For the text-containing cell, return its midpoint in (X, Y) coordinate format. 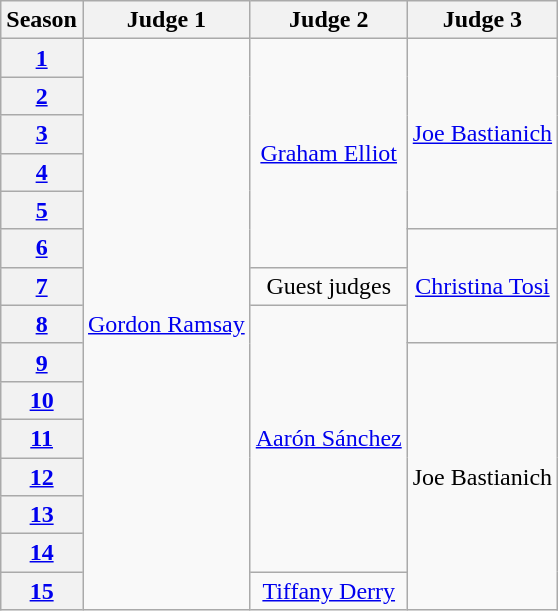
15 (42, 591)
Tiffany Derry (328, 591)
3 (42, 134)
6 (42, 248)
Aarón Sánchez (328, 438)
4 (42, 172)
Guest judges (328, 286)
14 (42, 553)
Graham Elliot (328, 153)
5 (42, 210)
13 (42, 515)
Judge 2 (328, 20)
10 (42, 400)
Gordon Ramsay (166, 324)
9 (42, 362)
8 (42, 324)
Season (42, 20)
11 (42, 438)
7 (42, 286)
12 (42, 477)
2 (42, 96)
Judge 3 (482, 20)
Christina Tosi (482, 286)
Judge 1 (166, 20)
1 (42, 58)
